Return the [X, Y] coordinate for the center point of the cell that contains the specified text.  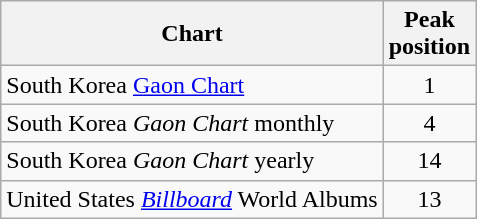
Chart [192, 34]
United States Billboard World Albums [192, 199]
South Korea Gaon Chart monthly [192, 123]
Peakposition [429, 34]
South Korea Gaon Chart [192, 85]
14 [429, 161]
13 [429, 199]
South Korea Gaon Chart yearly [192, 161]
4 [429, 123]
1 [429, 85]
